Determine the (X, Y) coordinate at the center of the cell enclosing the given text.  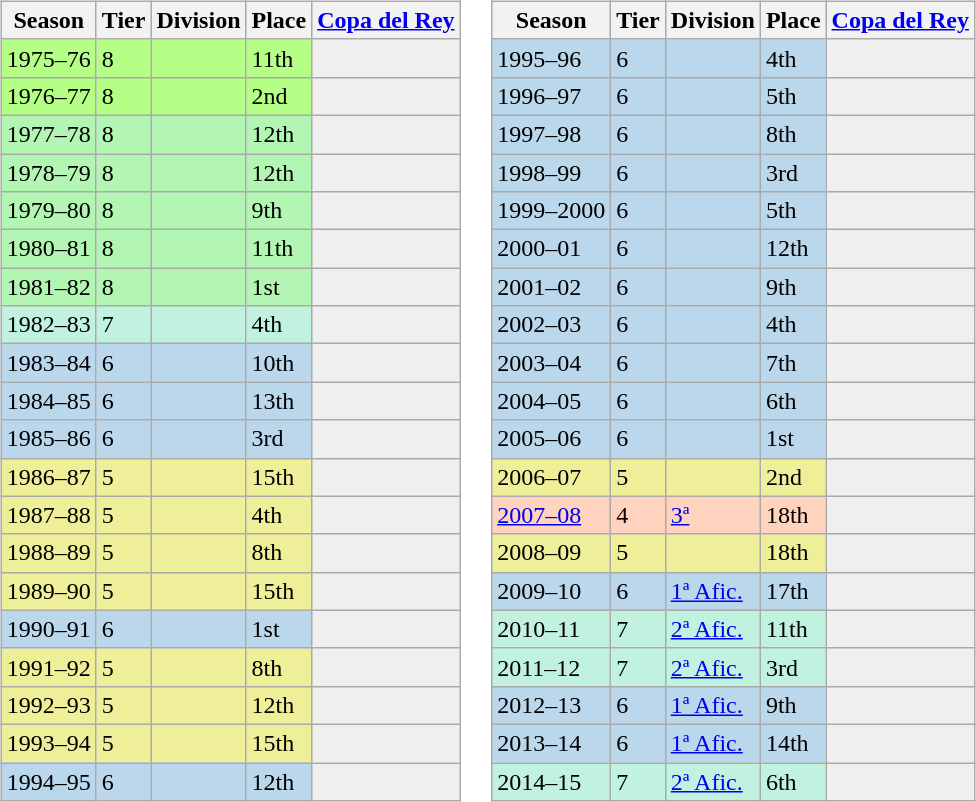
2003–04 (552, 363)
2005–06 (552, 439)
2002–03 (552, 325)
1994–95 (48, 781)
1998–99 (552, 173)
1978–79 (48, 173)
1977–78 (48, 134)
1991–92 (48, 667)
1987–88 (48, 515)
2006–07 (552, 477)
1999–2000 (552, 211)
1984–85 (48, 401)
2004–05 (552, 401)
3ª (712, 515)
1981–82 (48, 287)
1996–97 (552, 96)
2000–01 (552, 249)
17th (793, 591)
10th (279, 363)
4 (638, 515)
1983–84 (48, 363)
1997–98 (552, 134)
1992–93 (48, 705)
1995–96 (552, 58)
2012–13 (552, 705)
2008–09 (552, 553)
1975–76 (48, 58)
13th (279, 401)
7th (793, 363)
1989–90 (48, 591)
1993–94 (48, 743)
14th (793, 743)
2014–15 (552, 781)
1980–81 (48, 249)
1990–91 (48, 629)
2010–11 (552, 629)
1979–80 (48, 211)
2007–08 (552, 515)
2013–14 (552, 743)
2001–02 (552, 287)
2009–10 (552, 591)
1988–89 (48, 553)
1985–86 (48, 439)
1986–87 (48, 477)
1976–77 (48, 96)
2011–12 (552, 667)
1982–83 (48, 325)
